Determine the [X, Y] coordinate at the center of the cell enclosing the given text.  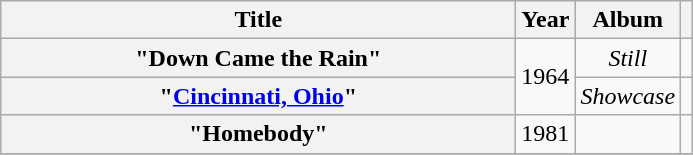
"Down Came the Rain" [258, 58]
Album [628, 20]
1964 [546, 77]
Title [258, 20]
"Cincinnati, Ohio" [258, 96]
"Homebody" [258, 134]
Showcase [628, 96]
1981 [546, 134]
Still [628, 58]
Year [546, 20]
